Locate the cell with the specified text and output its [X, Y] center coordinate. 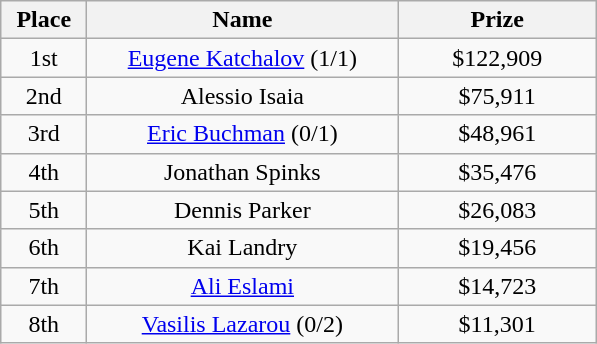
$122,909 [498, 58]
$14,723 [498, 286]
3rd [44, 134]
Prize [498, 20]
$19,456 [498, 248]
$26,083 [498, 210]
Kai Landry [242, 248]
Alessio Isaia [242, 96]
5th [44, 210]
Ali Eslami [242, 286]
Place [44, 20]
$11,301 [498, 324]
Eric Buchman (0/1) [242, 134]
Vasilis Lazarou (0/2) [242, 324]
1st [44, 58]
$48,961 [498, 134]
Eugene Katchalov (1/1) [242, 58]
6th [44, 248]
7th [44, 286]
Dennis Parker [242, 210]
$75,911 [498, 96]
Name [242, 20]
8th [44, 324]
Jonathan Spinks [242, 172]
2nd [44, 96]
$35,476 [498, 172]
4th [44, 172]
